Return the [X, Y] coordinate for the center point of the cell that contains the specified text.  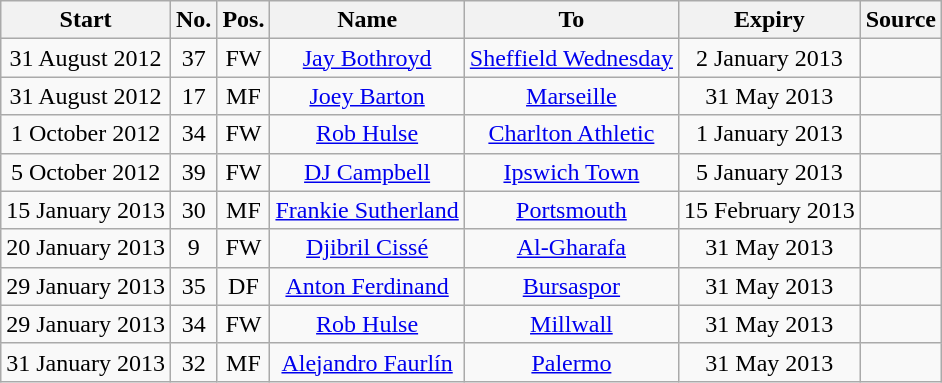
No. [193, 20]
Joey Barton [367, 96]
17 [193, 96]
Millwall [571, 324]
Djibril Cissé [367, 248]
1 October 2012 [86, 134]
Pos. [244, 20]
39 [193, 172]
35 [193, 286]
32 [193, 362]
Frankie Sutherland [367, 210]
Marseille [571, 96]
Name [367, 20]
Expiry [769, 20]
5 October 2012 [86, 172]
5 January 2013 [769, 172]
15 January 2013 [86, 210]
Ipswich Town [571, 172]
15 February 2013 [769, 210]
Sheffield Wednesday [571, 58]
Jay Bothroyd [367, 58]
2 January 2013 [769, 58]
Bursaspor [571, 286]
1 January 2013 [769, 134]
To [571, 20]
Portsmouth [571, 210]
Alejandro Faurlín [367, 362]
37 [193, 58]
Charlton Athletic [571, 134]
Palermo [571, 362]
31 January 2013 [86, 362]
DJ Campbell [367, 172]
Source [900, 20]
9 [193, 248]
DF [244, 286]
Start [86, 20]
Anton Ferdinand [367, 286]
20 January 2013 [86, 248]
Al-Gharafa [571, 248]
30 [193, 210]
